Identify which cell holds the provided text, then report its (X, Y) central coordinate. 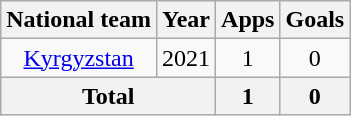
Apps (248, 20)
Total (108, 96)
Year (186, 20)
2021 (186, 58)
Kyrgyzstan (79, 58)
National team (79, 20)
Goals (315, 20)
